From the cell containing the given text, extract its center point as (X, Y) coordinate. 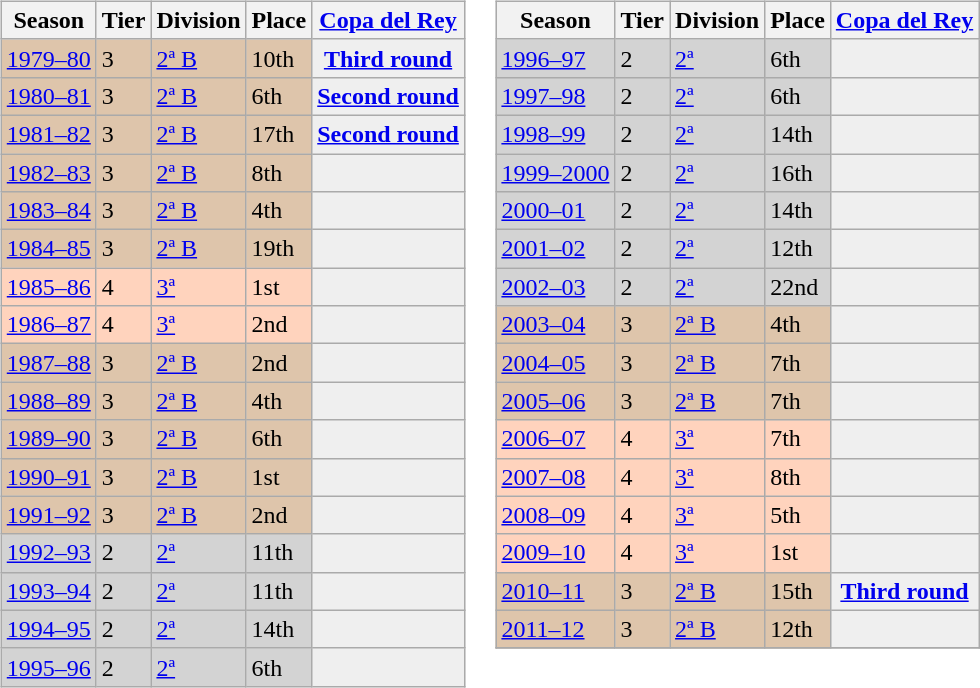
2008–09 (556, 515)
2001–02 (556, 249)
1984–85 (48, 249)
1988–89 (48, 401)
1982–83 (48, 173)
2000–01 (556, 211)
16th (798, 173)
1990–91 (48, 477)
17th (279, 134)
1995–96 (48, 667)
1980–81 (48, 96)
1998–99 (556, 134)
5th (798, 515)
1999–2000 (556, 173)
2006–07 (556, 439)
2003–04 (556, 325)
10th (279, 58)
1987–88 (48, 363)
15th (798, 591)
1993–94 (48, 591)
2010–11 (556, 591)
1996–97 (556, 58)
1979–80 (48, 58)
1983–84 (48, 211)
2004–05 (556, 363)
2005–06 (556, 401)
2011–12 (556, 629)
1994–95 (48, 629)
1981–82 (48, 134)
2009–10 (556, 553)
2007–08 (556, 477)
1992–93 (48, 553)
1986–87 (48, 325)
1991–92 (48, 515)
22nd (798, 287)
2002–03 (556, 287)
1997–98 (556, 96)
1989–90 (48, 439)
19th (279, 249)
1985–86 (48, 287)
